Scan for the cell matching the given text and deliver its (X, Y) coordinate at center. 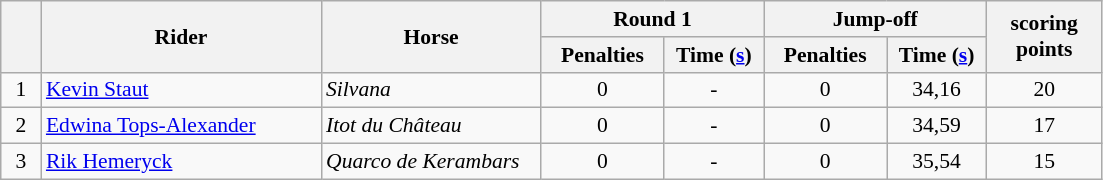
20 (1044, 90)
34,59 (936, 126)
1 (21, 90)
35,54 (936, 162)
34,16 (936, 90)
Rik Hemeryck (181, 162)
2 (21, 126)
17 (1044, 126)
scoringpoints (1044, 36)
Edwina Tops-Alexander (181, 126)
Rider (181, 36)
Jump-off (876, 19)
Silvana (431, 90)
Kevin Staut (181, 90)
Quarco de Kerambars (431, 162)
Itot du Château (431, 126)
15 (1044, 162)
Horse (431, 36)
3 (21, 162)
Round 1 (652, 19)
